Detect which cell encompasses the target text, then output its [x, y] center coordinate. 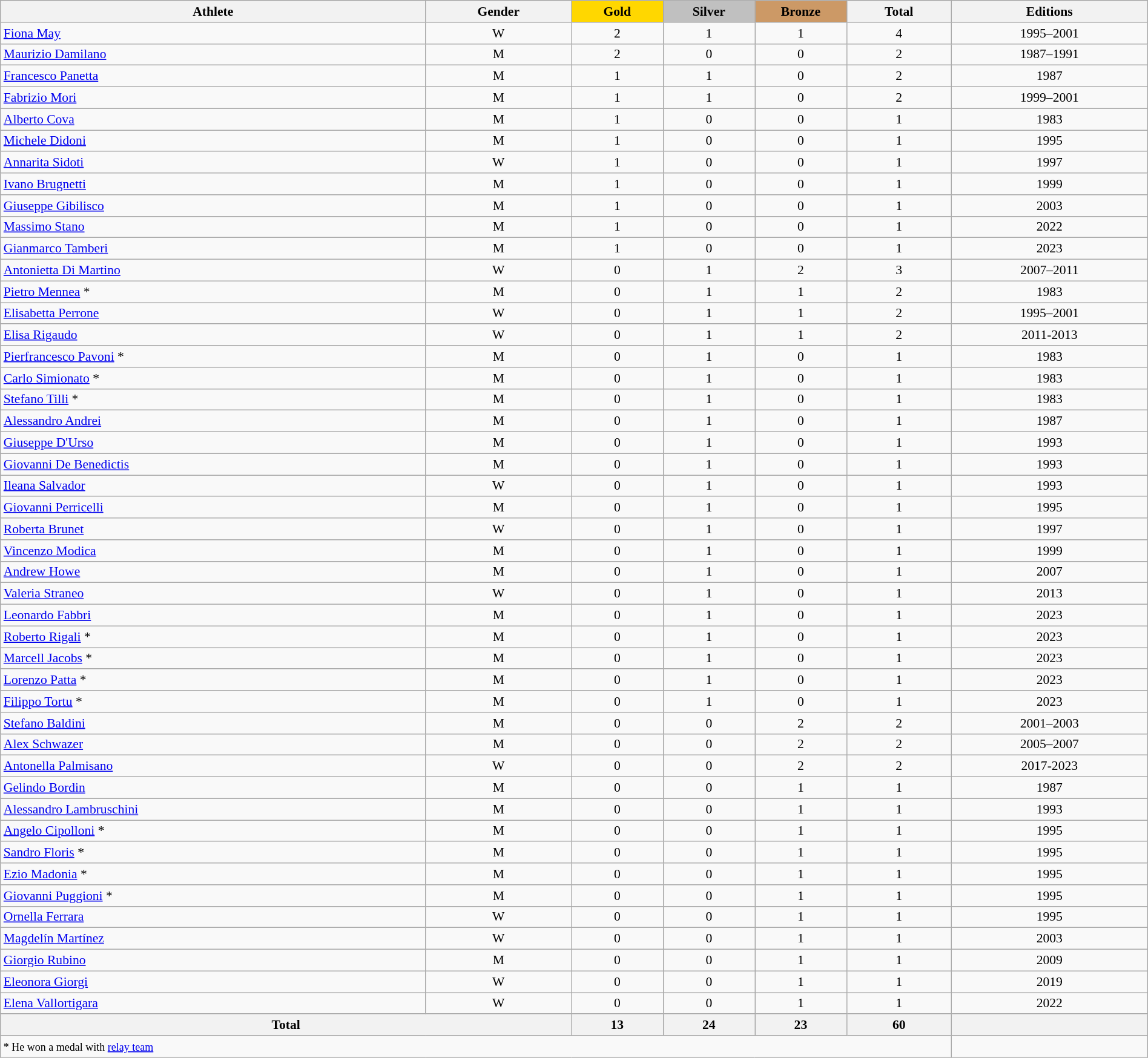
Silver [709, 11]
Antonella Palmisano [213, 766]
2019 [1049, 982]
Ornella Ferrara [213, 917]
Editions [1049, 11]
2005–2007 [1049, 744]
2007 [1049, 572]
Stefano Tilli * [213, 399]
Giovanni Puggioni * [213, 896]
2013 [1049, 594]
Giuseppe D'Urso [213, 443]
* He won a medal with relay team [476, 1046]
Giuseppe Gibilisco [213, 206]
Elisabetta Perrone [213, 314]
2007–2011 [1049, 271]
Pietro Mennea * [213, 292]
Marcell Jacobs * [213, 659]
Leonardo Fabbri [213, 616]
3 [899, 271]
2009 [1049, 961]
1987–1991 [1049, 54]
2001–2003 [1049, 723]
Angelo Cipolloni * [213, 831]
Valeria Straneo [213, 594]
Alberto Cova [213, 119]
Michele Didoni [213, 141]
Gianmarco Tamberi [213, 249]
1999–2001 [1049, 98]
Eleonora Giorgi [213, 982]
Roberta Brunet [213, 529]
Maurizio Damilano [213, 54]
Magdelín Martínez [213, 939]
Elena Vallortigara [213, 1004]
13 [618, 1025]
Gender [499, 11]
2011-2013 [1049, 335]
Giorgio Rubino [213, 961]
Andrew Howe [213, 572]
Ileana Salvador [213, 486]
Alex Schwazer [213, 744]
Roberto Rigali * [213, 637]
Lorenzo Patta * [213, 680]
Gelindo Bordin [213, 788]
Elisa Rigaudo [213, 335]
2017-2023 [1049, 766]
Sandro Floris * [213, 853]
Stefano Baldini [213, 723]
Francesco Panetta [213, 76]
Antonietta Di Martino [213, 271]
Athlete [213, 11]
24 [709, 1025]
Alessandro Andrei [213, 421]
Pierfrancesco Pavoni * [213, 356]
4 [899, 33]
Giovanni Perricelli [213, 508]
Giovanni De Benedictis [213, 464]
Annarita Sidoti [213, 163]
Vincenzo Modica [213, 551]
Bronze [801, 11]
Fiona May [213, 33]
60 [899, 1025]
Alessandro Lambruschini [213, 809]
Gold [618, 11]
Fabrizio Mori [213, 98]
23 [801, 1025]
Massimo Stano [213, 227]
Ivano Brugnetti [213, 184]
Filippo Tortu * [213, 701]
Carlo Simionato * [213, 378]
Ezio Madonia * [213, 874]
